Extract the (x, y) coordinate from the center of the cell holding the provided text.  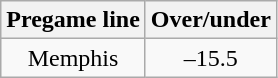
–15.5 (210, 58)
Pregame line (74, 20)
Over/under (210, 20)
Memphis (74, 58)
